Detect which cell encompasses the target text, then output its [X, Y] center coordinate. 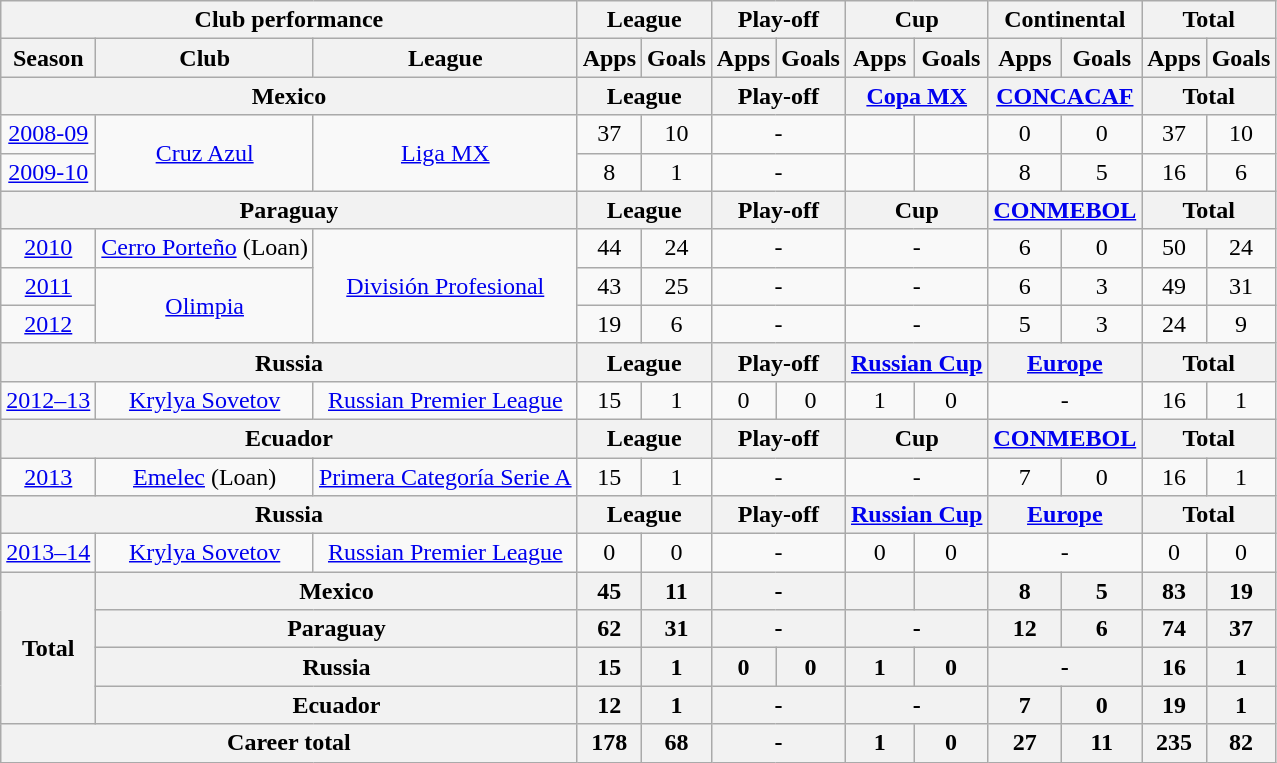
45 [609, 591]
Cerro Porteño (Loan) [205, 248]
Season [48, 58]
2009-10 [48, 172]
178 [609, 743]
50 [1174, 248]
Cruz Azul [205, 153]
49 [1174, 286]
68 [677, 743]
25 [677, 286]
62 [609, 629]
2008-09 [48, 134]
2013 [48, 477]
2013–14 [48, 553]
Liga MX [445, 153]
83 [1174, 591]
2012–13 [48, 400]
2012 [48, 324]
9 [1241, 324]
74 [1174, 629]
2011 [48, 286]
Primera Categoría Serie A [445, 477]
235 [1174, 743]
82 [1241, 743]
Club performance [289, 20]
Continental [1065, 20]
Copa MX [916, 96]
44 [609, 248]
Olimpia [205, 305]
43 [609, 286]
CONCACAF [1065, 96]
27 [1025, 743]
División Profesional [445, 286]
Club [205, 58]
Emelec (Loan) [205, 477]
2010 [48, 248]
Career total [289, 743]
